For the text-containing cell, return its midpoint in [X, Y] coordinate format. 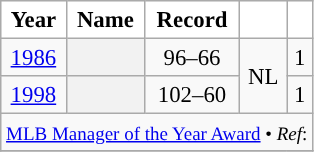
NL [263, 76]
1986 [34, 58]
1998 [34, 95]
Record [192, 20]
MLB Manager of the Year Award • Ref: [157, 133]
96–66 [192, 58]
Year [34, 20]
102–60 [192, 95]
Name [106, 20]
